Detect which cell encompasses the target text, then output its (X, Y) center coordinate. 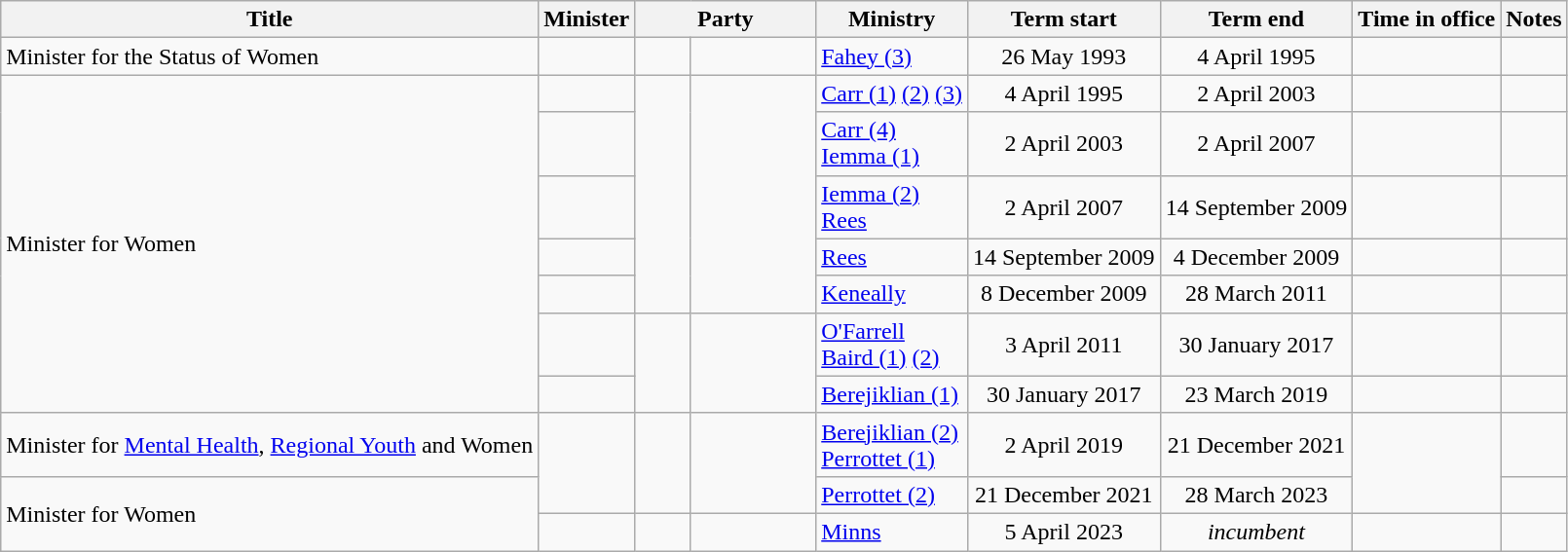
Fahey (3) (892, 56)
Minns (892, 532)
Berejiklian (2)Perrottet (1) (892, 444)
Time in office (1427, 19)
5 April 2023 (1064, 532)
Iemma (2)Rees (892, 206)
Title (270, 19)
Carr (4)Iemma (1) (892, 144)
Party (726, 19)
Minister for the Status of Women (270, 56)
Minister (586, 19)
Rees (892, 257)
O'FarrellBaird (1) (2) (892, 345)
3 April 2011 (1064, 345)
Notes (1534, 19)
Ministry (892, 19)
28 March 2011 (1256, 294)
incumbent (1256, 532)
Term start (1064, 19)
26 May 1993 (1064, 56)
2 April 2019 (1064, 444)
Keneally (892, 294)
8 December 2009 (1064, 294)
23 March 2019 (1256, 394)
Term end (1256, 19)
Minister for Mental Health, Regional Youth and Women (270, 444)
28 March 2023 (1256, 495)
Perrottet (2) (892, 495)
Carr (1) (2) (3) (892, 93)
Berejiklian (1) (892, 394)
4 December 2009 (1256, 257)
